Extract the [x, y] coordinate from the center of the cell holding the provided text.  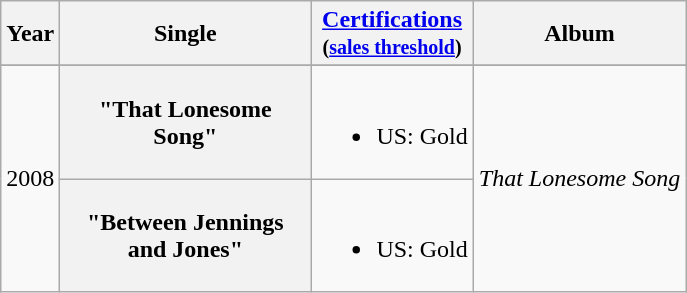
"Between Jennings and Jones" [186, 236]
"That Lonesome Song" [186, 122]
That Lonesome Song [579, 179]
Album [579, 34]
Single [186, 34]
2008 [30, 179]
Year [30, 34]
Certifications(sales threshold) [392, 34]
